Return (x, y) of the center of cell containing provided text 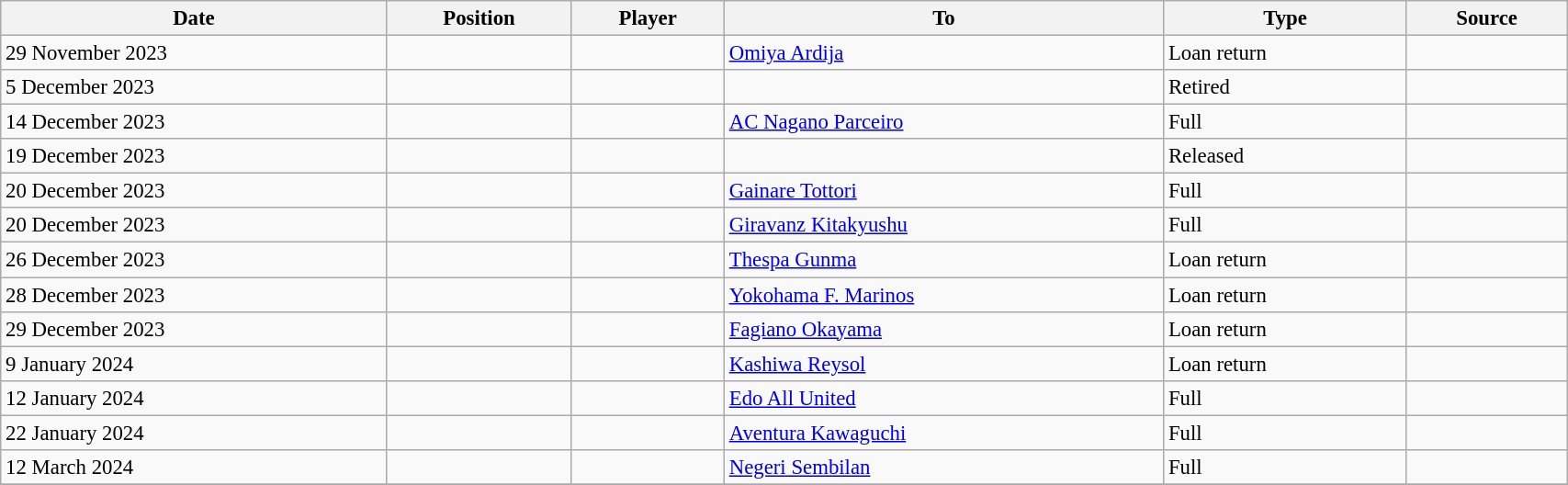
Negeri Sembilan (943, 468)
22 January 2024 (194, 433)
14 December 2023 (194, 122)
Type (1286, 18)
Released (1286, 156)
Source (1486, 18)
5 December 2023 (194, 87)
Position (479, 18)
9 January 2024 (194, 364)
Aventura Kawaguchi (943, 433)
Kashiwa Reysol (943, 364)
Omiya Ardija (943, 53)
Giravanz Kitakyushu (943, 225)
29 December 2023 (194, 329)
19 December 2023 (194, 156)
28 December 2023 (194, 295)
29 November 2023 (194, 53)
Player (648, 18)
Thespa Gunma (943, 260)
Yokohama F. Marinos (943, 295)
Retired (1286, 87)
26 December 2023 (194, 260)
Edo All United (943, 398)
12 March 2024 (194, 468)
To (943, 18)
Gainare Tottori (943, 191)
12 January 2024 (194, 398)
Fagiano Okayama (943, 329)
AC Nagano Parceiro (943, 122)
Date (194, 18)
